Capture the cell that displays the provided text and extract its (X, Y) central coordinate. 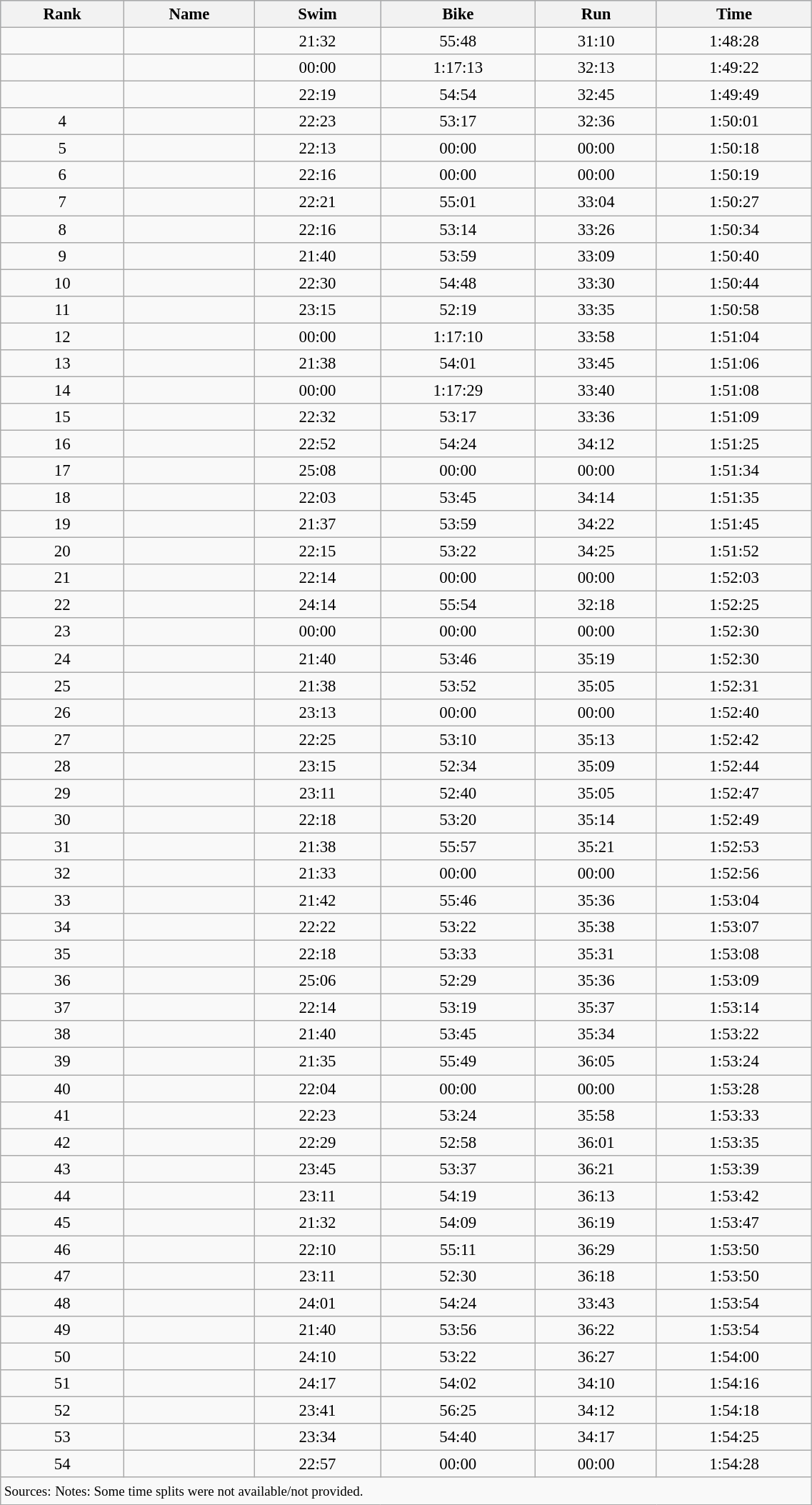
22:04 (317, 1089)
53:52 (458, 686)
52:40 (458, 793)
31 (63, 846)
32:45 (596, 95)
52 (63, 1411)
26 (63, 712)
1:51:52 (734, 551)
22:52 (317, 444)
41 (63, 1115)
22:15 (317, 551)
46 (63, 1249)
1:53:42 (734, 1196)
34:25 (596, 551)
34 (63, 927)
53:19 (458, 1008)
25:08 (317, 471)
32 (63, 874)
33:30 (596, 283)
6 (63, 175)
36:01 (596, 1142)
1:50:34 (734, 229)
53 (63, 1437)
33:09 (596, 256)
29 (63, 793)
7 (63, 202)
Rank (63, 14)
16 (63, 444)
53:24 (458, 1115)
Run (596, 14)
34:14 (596, 498)
5 (63, 149)
35:34 (596, 1035)
42 (63, 1142)
35:37 (596, 1008)
21:42 (317, 901)
36 (63, 981)
24:14 (317, 605)
1:54:00 (734, 1357)
1:51:08 (734, 390)
1:51:04 (734, 336)
36:29 (596, 1249)
1:53:04 (734, 901)
36:13 (596, 1196)
1:53:14 (734, 1008)
22:29 (317, 1142)
1:53:07 (734, 927)
24:10 (317, 1357)
38 (63, 1035)
35:38 (596, 927)
1:50:44 (734, 283)
1:52:25 (734, 605)
22:19 (317, 95)
33:36 (596, 417)
36:19 (596, 1223)
1:52:47 (734, 793)
53:14 (458, 229)
22:22 (317, 927)
11 (63, 309)
36:21 (596, 1169)
1:52:44 (734, 766)
54 (63, 1464)
53:33 (458, 954)
37 (63, 1008)
18 (63, 498)
35:31 (596, 954)
1:50:01 (734, 121)
49 (63, 1330)
24 (63, 659)
53:20 (458, 820)
1:53:35 (734, 1142)
34:10 (596, 1384)
54:01 (458, 364)
1:54:25 (734, 1437)
54:02 (458, 1384)
22:30 (317, 283)
1:50:19 (734, 175)
30 (63, 820)
23:34 (317, 1437)
35:21 (596, 846)
Swim (317, 14)
22:25 (317, 739)
54:09 (458, 1223)
55:49 (458, 1061)
1:53:22 (734, 1035)
48 (63, 1303)
45 (63, 1223)
21:35 (317, 1061)
33:35 (596, 309)
55:48 (458, 41)
34:22 (596, 524)
4 (63, 121)
54:40 (458, 1437)
1:17:29 (458, 390)
53:46 (458, 659)
55:46 (458, 901)
1:50:40 (734, 256)
22:13 (317, 149)
Sources: Notes: Some time splits were not available/not provided. (406, 1491)
33:58 (596, 336)
55:57 (458, 846)
27 (63, 739)
14 (63, 390)
36:05 (596, 1061)
36:22 (596, 1330)
54:54 (458, 95)
1:53:47 (734, 1223)
1:49:49 (734, 95)
33:40 (596, 390)
22 (63, 605)
1:48:28 (734, 41)
15 (63, 417)
23 (63, 632)
1:17:10 (458, 336)
52:58 (458, 1142)
44 (63, 1196)
1:54:18 (734, 1411)
10 (63, 283)
33:45 (596, 364)
1:52:03 (734, 578)
1:53:33 (734, 1115)
1:54:28 (734, 1464)
53:37 (458, 1169)
43 (63, 1169)
21:37 (317, 524)
22:57 (317, 1464)
1:53:28 (734, 1089)
39 (63, 1061)
32:36 (596, 121)
1:51:06 (734, 364)
12 (63, 336)
35 (63, 954)
35:14 (596, 820)
55:54 (458, 605)
1:53:08 (734, 954)
1:53:39 (734, 1169)
52:30 (458, 1276)
1:50:18 (734, 149)
25:06 (317, 981)
40 (63, 1089)
1:52:53 (734, 846)
22:10 (317, 1249)
1:52:40 (734, 712)
55:11 (458, 1249)
1:49:22 (734, 68)
36:27 (596, 1357)
31:10 (596, 41)
55:01 (458, 202)
33:26 (596, 229)
53:10 (458, 739)
47 (63, 1276)
32:13 (596, 68)
23:41 (317, 1411)
1:51:25 (734, 444)
32:18 (596, 605)
1:53:09 (734, 981)
1:51:09 (734, 417)
1:17:13 (458, 68)
8 (63, 229)
35:19 (596, 659)
1:52:31 (734, 686)
1:51:34 (734, 471)
52:19 (458, 309)
50 (63, 1357)
24:01 (317, 1303)
1:51:45 (734, 524)
1:50:58 (734, 309)
56:25 (458, 1411)
9 (63, 256)
Bike (458, 14)
1:51:35 (734, 498)
51 (63, 1384)
1:52:49 (734, 820)
24:17 (317, 1384)
25 (63, 686)
23:13 (317, 712)
34:17 (596, 1437)
36:18 (596, 1276)
21 (63, 578)
1:52:42 (734, 739)
17 (63, 471)
20 (63, 551)
Name (190, 14)
13 (63, 364)
35:09 (596, 766)
54:48 (458, 283)
54:19 (458, 1196)
33:04 (596, 202)
53:56 (458, 1330)
35:58 (596, 1115)
1:54:16 (734, 1384)
Time (734, 14)
1:52:56 (734, 874)
1:53:24 (734, 1061)
19 (63, 524)
22:32 (317, 417)
52:29 (458, 981)
22:21 (317, 202)
28 (63, 766)
52:34 (458, 766)
22:03 (317, 498)
35:13 (596, 739)
33 (63, 901)
1:50:27 (734, 202)
23:45 (317, 1169)
21:33 (317, 874)
33:43 (596, 1303)
